For the text-containing cell, return its midpoint in [x, y] coordinate format. 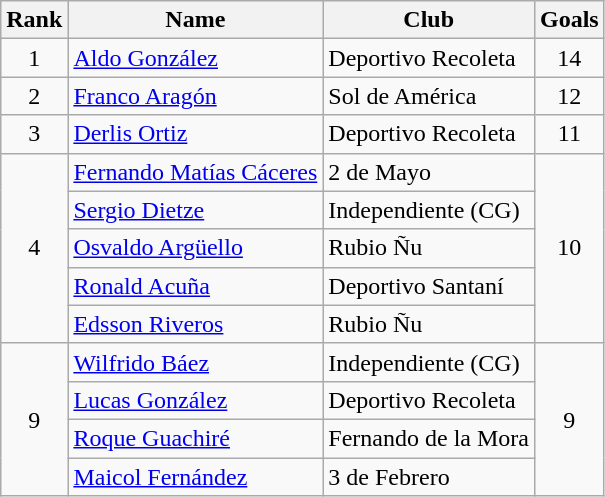
4 [34, 248]
Name [196, 20]
14 [569, 58]
3 [34, 134]
1 [34, 58]
Sol de América [429, 96]
Ronald Acuña [196, 286]
Roque Guachiré [196, 438]
Fernando Matías Cáceres [196, 172]
Deportivo Santaní [429, 286]
12 [569, 96]
Club [429, 20]
Franco Aragón [196, 96]
11 [569, 134]
2 [34, 96]
Rank [34, 20]
Aldo González [196, 58]
Derlis Ortiz [196, 134]
10 [569, 248]
3 de Febrero [429, 477]
Fernando de la Mora [429, 438]
Maicol Fernández [196, 477]
Lucas González [196, 400]
Wilfrido Báez [196, 362]
Goals [569, 20]
Osvaldo Argüello [196, 248]
Edsson Riveros [196, 324]
Sergio Dietze [196, 210]
2 de Mayo [429, 172]
